Output the (x, y) coordinate of the center of the cell containing the given text.  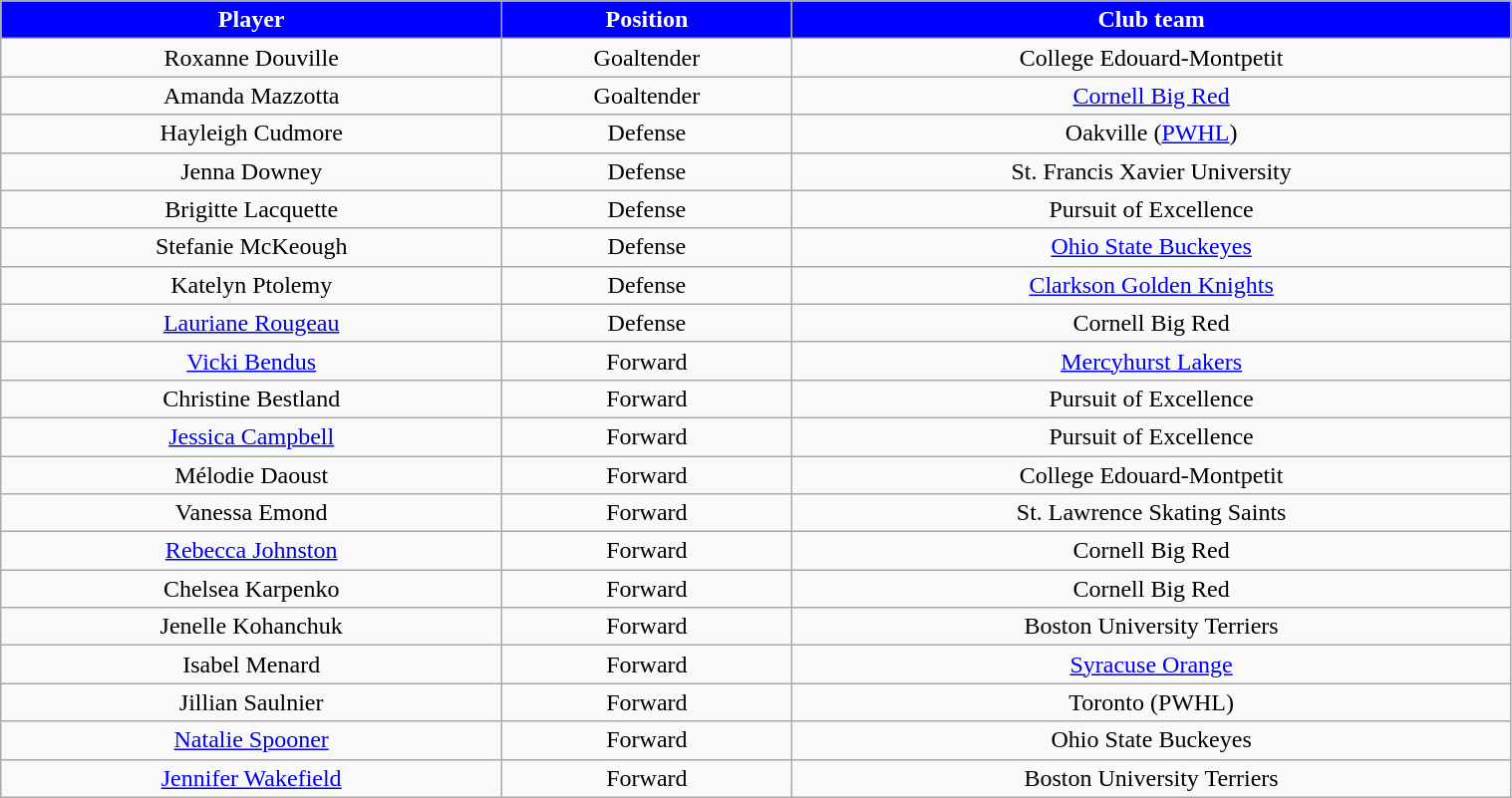
Toronto (PWHL) (1151, 702)
Oakville (PWHL) (1151, 133)
Mercyhurst Lakers (1151, 361)
Roxanne Douville (251, 58)
St. Lawrence Skating Saints (1151, 513)
Stefanie McKeough (251, 247)
Brigitte Lacquette (251, 209)
Lauriane Rougeau (251, 323)
Player (251, 20)
Jillian Saulnier (251, 702)
Rebecca Johnston (251, 551)
Chelsea Karpenko (251, 589)
Jenna Downey (251, 171)
Vanessa Emond (251, 513)
Isabel Menard (251, 665)
Hayleigh Cudmore (251, 133)
Jennifer Wakefield (251, 778)
Christine Bestland (251, 399)
Syracuse Orange (1151, 665)
Katelyn Ptolemy (251, 285)
Mélodie Daoust (251, 475)
Vicki Bendus (251, 361)
Position (648, 20)
Jenelle Kohanchuk (251, 627)
Clarkson Golden Knights (1151, 285)
Club team (1151, 20)
Natalie Spooner (251, 740)
Jessica Campbell (251, 436)
St. Francis Xavier University (1151, 171)
Amanda Mazzotta (251, 96)
